Find where the given text appears and provide that cell's center as [X, Y] coordinate. 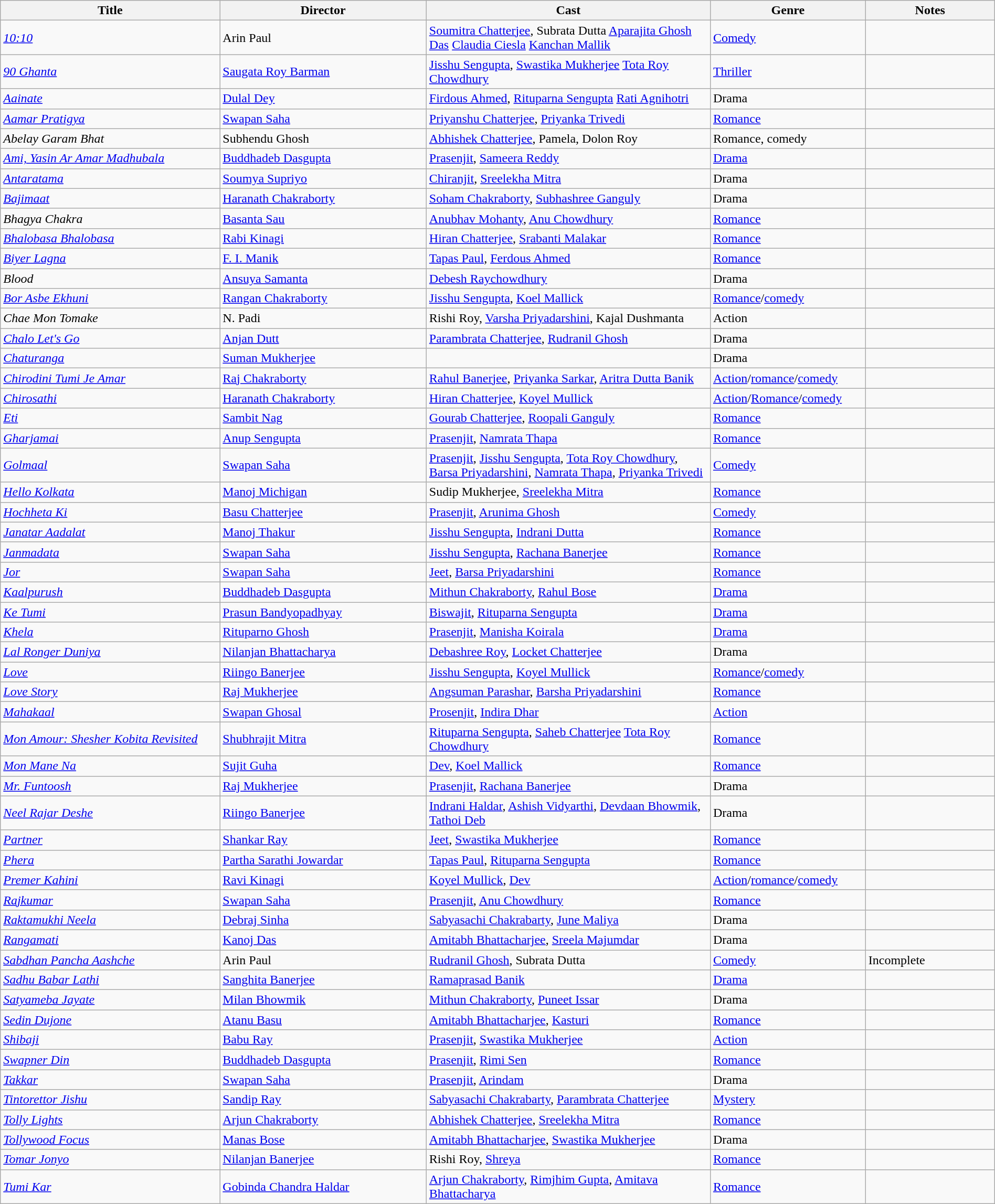
Prasenjit, Sameera Reddy [568, 158]
Kaalpurush [110, 592]
Lal Ronger Duniya [110, 652]
Swapan Ghosal [323, 712]
Incomplete [930, 960]
Soumitra Chatterjee, Subrata Dutta Aparajita Ghosh Das Claudia Ciesla Kanchan Mallik [568, 38]
Gourab Chatterjee, Roopali Ganguly [568, 418]
Abhishek Chatterjee, Sreelekha Mitra [568, 1120]
Babu Ray [323, 1040]
Jeet, Barsa Priyadarshini [568, 572]
Debesh Raychowdhury [568, 279]
Jisshu Sengupta, Koyel Mullick [568, 672]
Manas Bose [323, 1139]
Title [110, 10]
Jisshu Sengupta, Swastika Mukherjee Tota Roy Chowdhury [568, 71]
Shibaji [110, 1040]
N. Padi [323, 318]
Chae Mon Tomake [110, 318]
Abhishek Chatterjee, Pamela, Dolon Roy [568, 138]
Chaturanga [110, 358]
Romance, comedy [788, 138]
Tapas Paul, Rituparna Sengupta [568, 860]
Partner [110, 840]
Premer Kahini [110, 880]
Notes [930, 10]
Sujit Guha [323, 766]
Jisshu Sengupta, Indrani Dutta [568, 532]
Aainate [110, 99]
Ami, Yasin Ar Amar Madhubala [110, 158]
Raj Chakraborty [323, 378]
Tollywood Focus [110, 1139]
Shubhrajit Mitra [323, 739]
Kanoj Das [323, 940]
Ke Tumi [110, 612]
Gobinda Chandra Haldar [323, 1187]
Sabyasachi Chakrabarty, Parambrata Chatterjee [568, 1100]
Bajimaat [110, 198]
Arjun Chakraborty, Rimjhim Gupta, Amitava Bhattacharya [568, 1187]
Chirosathi [110, 398]
Prasenjit, Namrata Thapa [568, 438]
Love [110, 672]
Ansuya Samanta [323, 279]
Amitabh Bhattacharjee, Kasturi [568, 1020]
Nilanjan Banerjee [323, 1159]
Cast [568, 10]
Thriller [788, 71]
Janmadata [110, 552]
Sabdhan Pancha Aashche [110, 960]
Swapner Din [110, 1060]
Mon Mane Na [110, 766]
Parambrata Chatterjee, Rudranil Ghosh [568, 338]
Raktamukhi Neela [110, 920]
Rishi Roy, Varsha Priyadarshini, Kajal Dushmanta [568, 318]
Prasun Bandyopadhyay [323, 612]
Anup Sengupta [323, 438]
Sadhu Babar Lathi [110, 980]
Eti [110, 418]
Aamar Pratigya [110, 119]
Koyel Mullick, Dev [568, 880]
Ravi Kinagi [323, 880]
Janatar Aadalat [110, 532]
Mithun Chakraborty, Rahul Bose [568, 592]
Abelay Garam Bhat [110, 138]
Shankar Ray [323, 840]
Tomar Jonyo [110, 1159]
Amitabh Bhattacharjee, Sreela Majumdar [568, 940]
Prasenjit, Manisha Koirala [568, 632]
Gharjamai [110, 438]
Prasenjit, Rimi Sen [568, 1060]
Nilanjan Bhattacharya [323, 652]
Soham Chakraborty, Subhashree Ganguly [568, 198]
Rabi Kinagi [323, 238]
Hochheta Ki [110, 512]
Jeet, Swastika Mukherjee [568, 840]
Mr. Funtoosh [110, 786]
Bhalobasa Bhalobasa [110, 238]
Rangamati [110, 940]
Amitabh Bhattacharjee, Swastika Mukherjee [568, 1139]
Mon Amour: Shesher Kobita Revisited [110, 739]
Anjan Dutt [323, 338]
Love Story [110, 692]
Atanu Basu [323, 1020]
Partha Sarathi Jowardar [323, 860]
Sandip Ray [323, 1100]
Rishi Roy, Shreya [568, 1159]
Prasenjit, Jisshu Sengupta, Tota Roy Chowdhury, Barsa Priyadarshini, Namrata Thapa, Priyanka Trivedi [568, 465]
Jor [110, 572]
Milan Bhowmik [323, 1000]
10:10 [110, 38]
Bhagya Chakra [110, 218]
Saugata Roy Barman [323, 71]
Bor Asbe Ekhuni [110, 299]
Neel Rajar Deshe [110, 813]
Prasenjit, Swastika Mukherjee [568, 1040]
Phera [110, 860]
Sanghita Banerjee [323, 980]
Jisshu Sengupta, Koel Mallick [568, 299]
Manoj Michigan [323, 492]
Basu Chatterjee [323, 512]
Sudip Mukherjee, Sreelekha Mitra [568, 492]
Sedin Dujone [110, 1020]
Subhendu Ghosh [323, 138]
Ramaprasad Banik [568, 980]
Hiran Chatterjee, Srabanti Malakar [568, 238]
Dulal Dey [323, 99]
Rajkumar [110, 900]
Arjun Chakraborty [323, 1120]
Golmaal [110, 465]
Takkar [110, 1080]
Rahul Banerjee, Priyanka Sarkar, Aritra Dutta Banik [568, 378]
Blood [110, 279]
Chirodini Tumi Je Amar [110, 378]
Tapas Paul, Ferdous Ahmed [568, 258]
Biyer Lagna [110, 258]
90 Ghanta [110, 71]
Dev, Koel Mallick [568, 766]
Suman Mukherjee [323, 358]
Chalo Let's Go [110, 338]
Soumya Supriyo [323, 178]
Prosenjit, Indira Dhar [568, 712]
Director [323, 10]
Biswajit, Rituparna Sengupta [568, 612]
Firdous Ahmed, Rituparna Sengupta Rati Agnihotri [568, 99]
Tolly Lights [110, 1120]
Priyanshu Chatterjee, Priyanka Trivedi [568, 119]
Debraj Sinha [323, 920]
Rituparno Ghosh [323, 632]
Debashree Roy, Locket Chatterjee [568, 652]
F. I. Manik [323, 258]
Prasenjit, Anu Chowdhury [568, 900]
Hiran Chatterjee, Koyel Mullick [568, 398]
Anubhav Mohanty, Anu Chowdhury [568, 218]
Sambit Nag [323, 418]
Jisshu Sengupta, Rachana Banerjee [568, 552]
Hello Kolkata [110, 492]
Basanta Sau [323, 218]
Angsuman Parashar, Barsha Priyadarshini [568, 692]
Indrani Haldar, Ashish Vidyarthi, Devdaan Bhowmik, Tathoi Deb [568, 813]
Genre [788, 10]
Rangan Chakraborty [323, 299]
Rituparna Sengupta, Saheb Chatterjee Tota Roy Chowdhury [568, 739]
Manoj Thakur [323, 532]
Satyameba Jayate [110, 1000]
Tintorettor Jishu [110, 1100]
Mahakaal [110, 712]
Mithun Chakraborty, Puneet Issar [568, 1000]
Action/Romance/comedy [788, 398]
Chiranjit, Sreelekha Mitra [568, 178]
Mystery [788, 1100]
Tumi Kar [110, 1187]
Prasenjit, Rachana Banerjee [568, 786]
Khela [110, 632]
Antaratama [110, 178]
Prasenjit, Arindam [568, 1080]
Prasenjit, Arunima Ghosh [568, 512]
Sabyasachi Chakrabarty, June Maliya [568, 920]
Rudranil Ghosh, Subrata Dutta [568, 960]
